Search for the cell housing the specified text and yield its (X, Y) center coordinate. 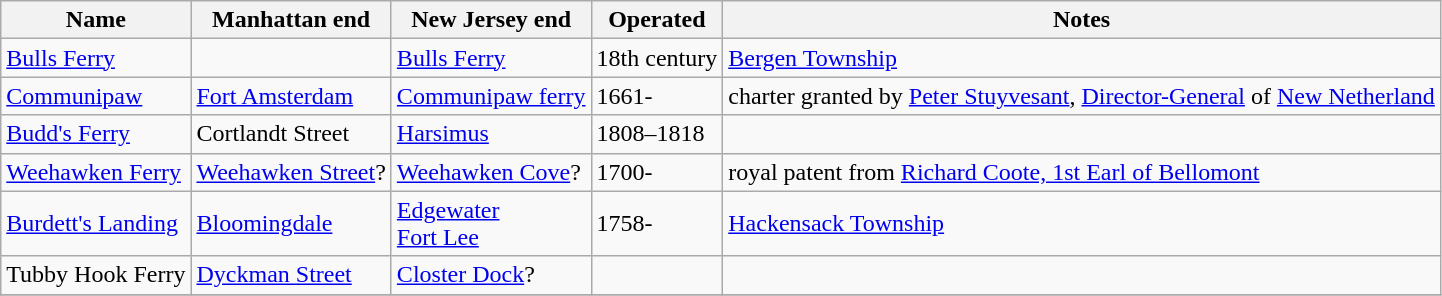
Communipaw (96, 96)
Hackensack Township (1082, 224)
New Jersey end (491, 20)
Operated (657, 20)
Tubby Hook Ferry (96, 275)
Bloomingdale (291, 224)
Weehawken Ferry (96, 172)
Notes (1082, 20)
Burdett's Landing (96, 224)
1661- (657, 96)
Bergen Township (1082, 58)
1758- (657, 224)
charter granted by Peter Stuyvesant, Director-General of New Netherland (1082, 96)
Harsimus (491, 134)
Manhattan end (291, 20)
Communipaw ferry (491, 96)
Fort Amsterdam (291, 96)
Closter Dock? (491, 275)
18th century (657, 58)
Budd's Ferry (96, 134)
Weehawken Cove? (491, 172)
Cortlandt Street (291, 134)
EdgewaterFort Lee (491, 224)
1700- (657, 172)
Dyckman Street (291, 275)
Name (96, 20)
royal patent from Richard Coote, 1st Earl of Bellomont (1082, 172)
1808–1818 (657, 134)
Weehawken Street? (291, 172)
